From the cell containing the given text, extract its center point as [x, y] coordinate. 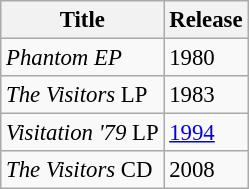
1980 [206, 58]
2008 [206, 170]
Phantom EP [82, 58]
1983 [206, 95]
Release [206, 20]
Visitation '79 LP [82, 133]
Title [82, 20]
The Visitors LP [82, 95]
1994 [206, 133]
The Visitors CD [82, 170]
